Identify which cell holds the provided text, then report its (x, y) central coordinate. 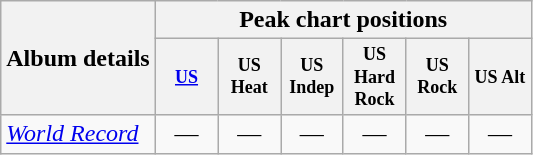
US Rock (438, 77)
World Record (78, 134)
US Alt (500, 77)
US Indep (312, 77)
US Hard Rock (374, 77)
US Heat (250, 77)
Album details (78, 58)
US (186, 77)
Peak chart positions (343, 20)
